Extract the [X, Y] coordinate from the center of the cell holding the provided text.  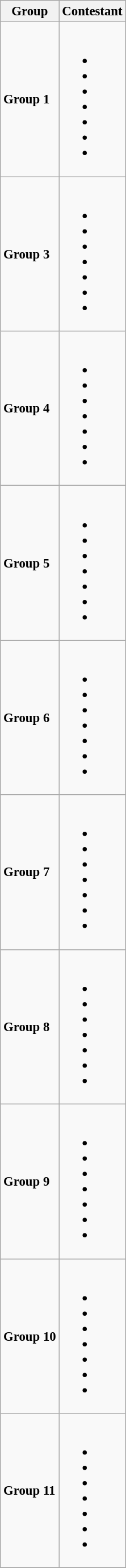
Group 9 [30, 1182]
Group 10 [30, 1336]
Group 4 [30, 408]
Contestant [92, 11]
Group 8 [30, 1027]
Group [30, 11]
Group 5 [30, 563]
Group 6 [30, 718]
Group 3 [30, 254]
Group 1 [30, 99]
Group 11 [30, 1491]
Group 7 [30, 872]
